Find where the given text appears and provide that cell's center as (x, y) coordinate. 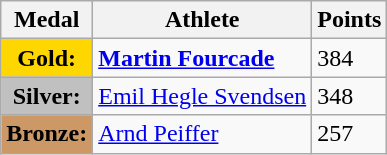
384 (350, 58)
Arnd Peiffer (202, 134)
Silver: (47, 96)
Bronze: (47, 134)
Emil Hegle Svendsen (202, 96)
257 (350, 134)
Martin Fourcade (202, 58)
Points (350, 20)
Athlete (202, 20)
Medal (47, 20)
348 (350, 96)
Gold: (47, 58)
